Provide the [x, y] coordinate of the cell's center where the given text is located.  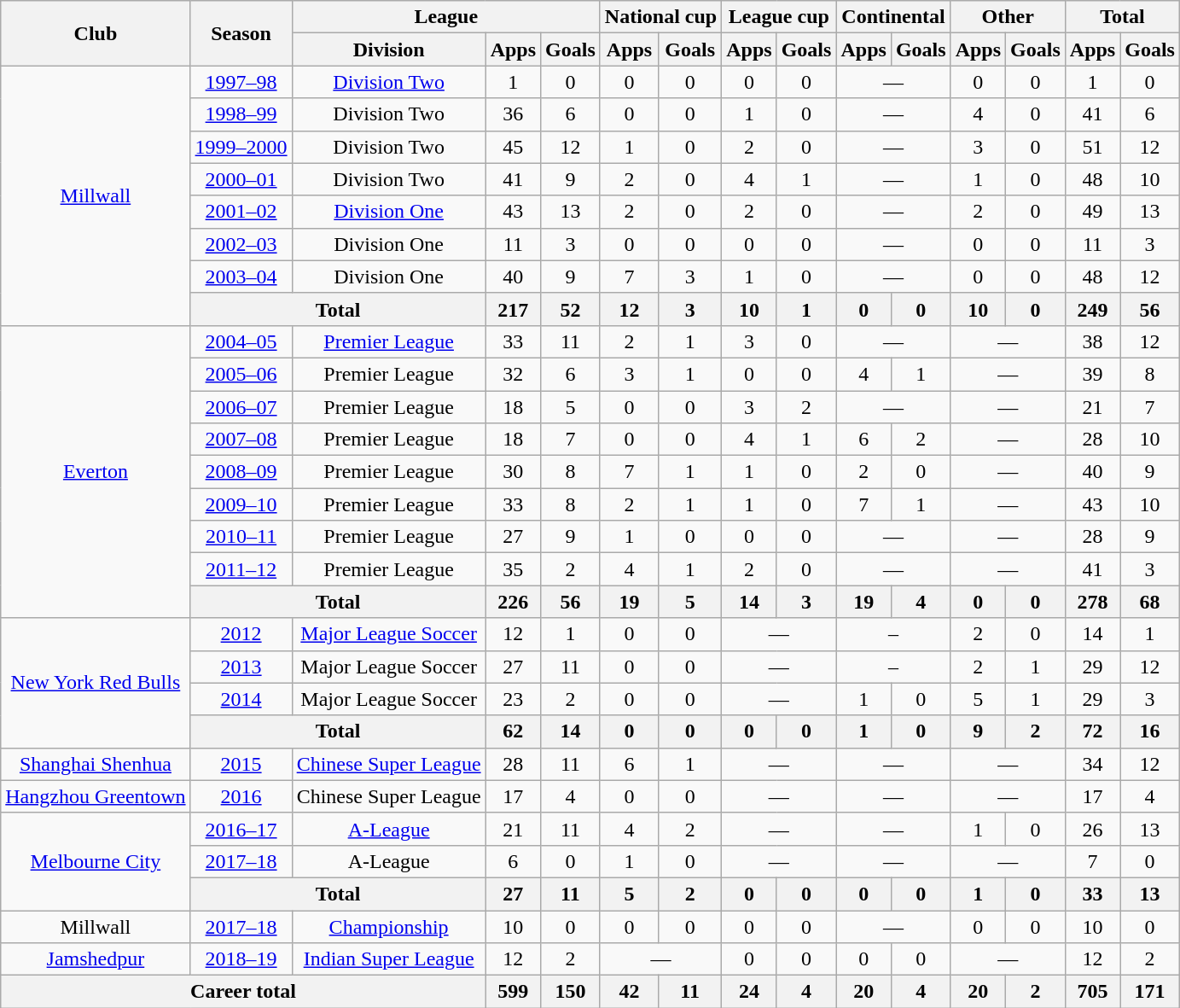
Hangzhou Greentown [96, 796]
2014 [241, 699]
Career total [243, 992]
72 [1092, 731]
217 [513, 309]
2004–05 [241, 341]
226 [513, 602]
2009–10 [241, 504]
68 [1150, 602]
171 [1150, 992]
599 [513, 992]
League [445, 17]
League cup [779, 17]
Melbourne City [96, 861]
Jamshedpur [96, 959]
2013 [241, 667]
35 [513, 569]
Continental [893, 17]
30 [513, 472]
62 [513, 731]
New York Red Bulls [96, 683]
2003–04 [241, 277]
2007–08 [241, 440]
2015 [241, 764]
34 [1092, 764]
26 [1092, 829]
National cup [660, 17]
24 [749, 992]
2018–19 [241, 959]
39 [1092, 374]
52 [571, 309]
2006–07 [241, 407]
2008–09 [241, 472]
Indian Super League [389, 959]
249 [1092, 309]
23 [513, 699]
16 [1150, 731]
2016–17 [241, 829]
Shanghai Shenhua [96, 764]
150 [571, 992]
2005–06 [241, 374]
Season [241, 33]
2002–03 [241, 244]
2016 [241, 796]
2001–02 [241, 212]
Club [96, 33]
45 [513, 147]
Everton [96, 471]
278 [1092, 602]
705 [1092, 992]
Other [1008, 17]
32 [513, 374]
36 [513, 114]
1998–99 [241, 114]
49 [1092, 212]
1999–2000 [241, 147]
Division [389, 50]
2010–11 [241, 537]
1997–98 [241, 82]
2000–01 [241, 179]
2012 [241, 634]
51 [1092, 147]
Championship [389, 926]
42 [629, 992]
38 [1092, 341]
2011–12 [241, 569]
